Find where the given text appears and provide that cell's center as [x, y] coordinate. 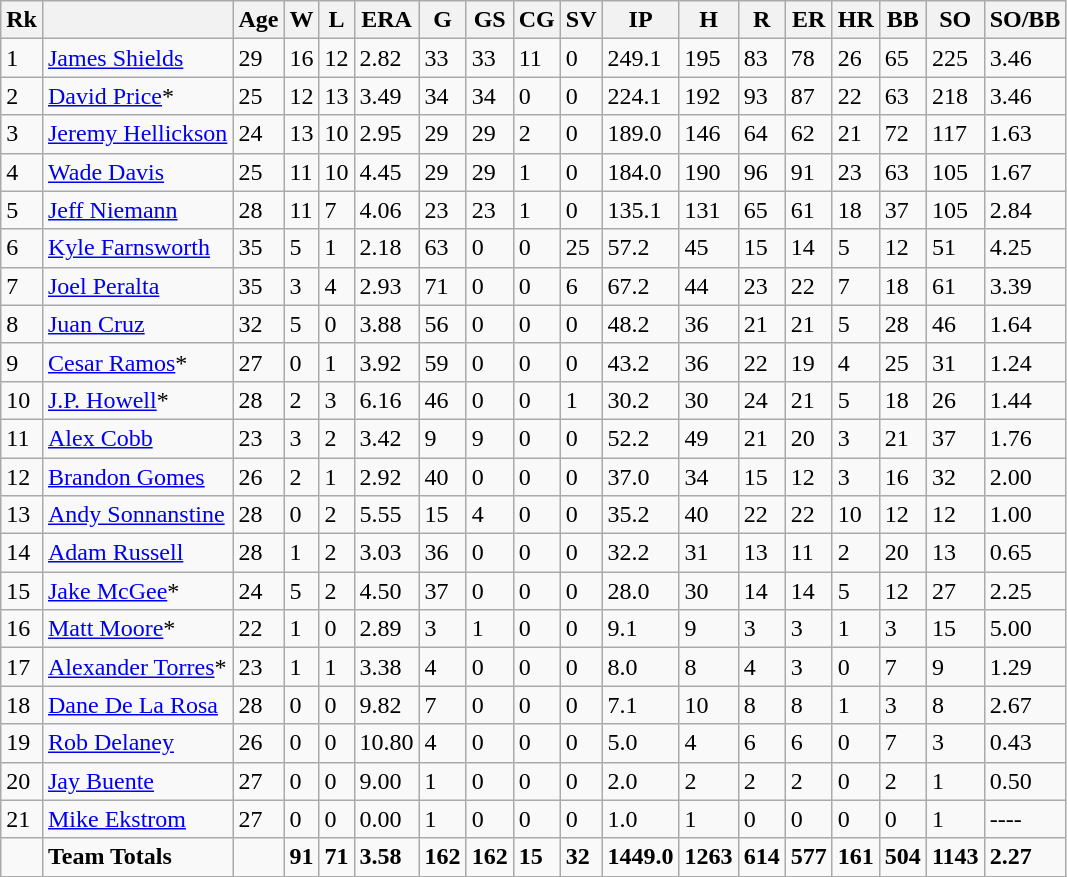
Mike Ekstrom [137, 819]
224.1 [640, 96]
Alexander Torres* [137, 667]
78 [808, 58]
0.65 [1025, 553]
Jay Buente [137, 781]
43.2 [640, 362]
5.55 [386, 515]
Age [258, 20]
1.64 [1025, 324]
Team Totals [137, 857]
30.2 [640, 400]
3.88 [386, 324]
W [302, 20]
67.2 [640, 286]
Jake McGee* [137, 591]
2.95 [386, 134]
3.38 [386, 667]
161 [856, 857]
45 [708, 248]
1.24 [1025, 362]
James Shields [137, 58]
195 [708, 58]
59 [442, 362]
Alex Cobb [137, 438]
Brandon Gomes [137, 477]
0.00 [386, 819]
0.50 [1025, 781]
Adam Russell [137, 553]
190 [708, 172]
Kyle Farnsworth [137, 248]
4.06 [386, 210]
2.82 [386, 58]
189.0 [640, 134]
G [442, 20]
57.2 [640, 248]
9.1 [640, 629]
H [708, 20]
---- [1025, 819]
62 [808, 134]
4.25 [1025, 248]
35.2 [640, 515]
1.00 [1025, 515]
44 [708, 286]
146 [708, 134]
135.1 [640, 210]
37.0 [640, 477]
2.93 [386, 286]
Rk [22, 20]
1.44 [1025, 400]
Cesar Ramos* [137, 362]
ER [808, 20]
ERA [386, 20]
1.76 [1025, 438]
2.92 [386, 477]
117 [955, 134]
2.0 [640, 781]
2.89 [386, 629]
1143 [955, 857]
2.67 [1025, 705]
64 [762, 134]
49 [708, 438]
IP [640, 20]
SV [581, 20]
3.39 [1025, 286]
9.82 [386, 705]
48.2 [640, 324]
577 [808, 857]
GS [490, 20]
CG [536, 20]
3.42 [386, 438]
5.0 [640, 743]
7.1 [640, 705]
96 [762, 172]
2.18 [386, 248]
218 [955, 96]
56 [442, 324]
131 [708, 210]
1.29 [1025, 667]
4.50 [386, 591]
L [336, 20]
Jeff Niemann [137, 210]
Jeremy Hellickson [137, 134]
3.58 [386, 857]
SO/BB [1025, 20]
614 [762, 857]
R [762, 20]
249.1 [640, 58]
2.27 [1025, 857]
2.25 [1025, 591]
HR [856, 20]
Juan Cruz [137, 324]
3.92 [386, 362]
1449.0 [640, 857]
9.00 [386, 781]
17 [22, 667]
David Price* [137, 96]
1.67 [1025, 172]
6.16 [386, 400]
52.2 [640, 438]
225 [955, 58]
Dane De La Rosa [137, 705]
0.43 [1025, 743]
1.63 [1025, 134]
83 [762, 58]
J.P. Howell* [137, 400]
1.0 [640, 819]
Matt Moore* [137, 629]
Andy Sonnanstine [137, 515]
87 [808, 96]
5.00 [1025, 629]
72 [902, 134]
2.00 [1025, 477]
1263 [708, 857]
4.45 [386, 172]
3.49 [386, 96]
51 [955, 248]
Joel Peralta [137, 286]
504 [902, 857]
184.0 [640, 172]
BB [902, 20]
Wade Davis [137, 172]
93 [762, 96]
8.0 [640, 667]
SO [955, 20]
28.0 [640, 591]
192 [708, 96]
2.84 [1025, 210]
3.03 [386, 553]
32.2 [640, 553]
10.80 [386, 743]
Rob Delaney [137, 743]
